For the text-containing cell, return its midpoint in [x, y] coordinate format. 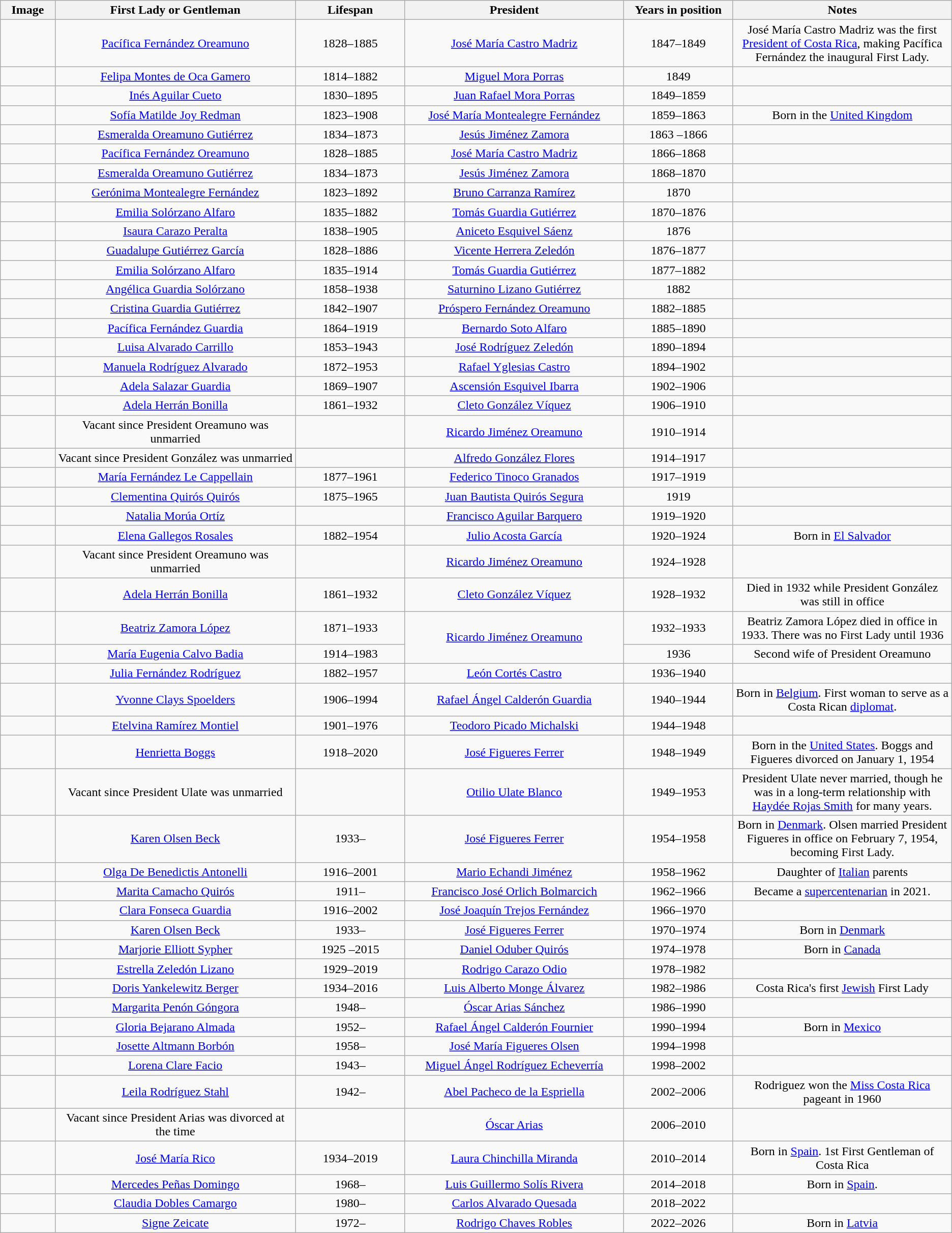
Luis Alberto Monge Álvarez [514, 988]
1994–1998 [678, 1046]
León Cortés Castro [514, 673]
Born in Belgium. First woman to serve as a Costa Rican diplomat. [842, 700]
1972– [350, 1223]
Luis Guillermo Solís Rivera [514, 1184]
1890–1894 [678, 347]
Natalia Morúa Ortíz [175, 516]
Daniel Oduber Quirós [514, 949]
Isaura Carazo Peralta [175, 231]
Juan Rafael Mora Porras [514, 96]
1828–1886 [350, 250]
1966–1970 [678, 911]
Became a supercentenarian in 2021. [842, 891]
1916–2001 [350, 872]
Próspero Fernández Oreamuno [514, 309]
1882 [678, 289]
1871–1933 [350, 628]
1902–1906 [678, 386]
1914–1983 [350, 654]
1940–1944 [678, 700]
José María Montealegre Fernández [514, 115]
1962–1966 [678, 891]
1859–1863 [678, 115]
1942– [350, 1092]
1877–1961 [350, 477]
Julio Acosta García [514, 535]
1869–1907 [350, 386]
1952– [350, 1027]
1885–1890 [678, 328]
Sofía Matilde Joy Redman [175, 115]
1968– [350, 1184]
Bernardo Soto Alfaro [514, 328]
1906–1910 [678, 405]
1835–1914 [350, 270]
Olga De Benedictis Antonelli [175, 872]
1870–1876 [678, 212]
1847–1849 [678, 43]
1911– [350, 891]
1990–1994 [678, 1027]
1870 [678, 192]
Bruno Carranza Ramírez [514, 192]
Mario Echandi Jiménez [514, 872]
1823–1892 [350, 192]
1814–1882 [350, 76]
Luisa Alvarado Carrillo [175, 347]
1830–1895 [350, 96]
1925 –2015 [350, 949]
Clementina Quirós Quirós [175, 496]
1928–1932 [678, 594]
1934–2019 [350, 1158]
1919–1920 [678, 516]
1894–1902 [678, 367]
Miguel Mora Porras [514, 76]
Daughter of Italian parents [842, 872]
1954–1958 [678, 839]
Ascensión Esquivel Ibarra [514, 386]
1914–1917 [678, 458]
Miguel Ángel Rodríguez Echeverría [514, 1066]
Born in Spain. [842, 1184]
2018–2022 [678, 1203]
1936 [678, 654]
1920–1924 [678, 535]
Born in Latvia [842, 1223]
2006–2010 [678, 1125]
1853–1943 [350, 347]
1875–1965 [350, 496]
Marjorie Elliott Sypher [175, 949]
Aniceto Esquivel Sáenz [514, 231]
Rodrigo Carazo Odio [514, 968]
Born in the United States. Boggs and Figueres divorced on January 1, 1954 [842, 752]
1876 [678, 231]
1934–2016 [350, 988]
1958– [350, 1046]
1986–1990 [678, 1007]
Born in El Salvador [842, 535]
Francisco José Orlich Bolmarcich [514, 891]
1948– [350, 1007]
Juan Bautista Quirós Segura [514, 496]
Gerónima Montealegre Fernández [175, 192]
Julia Fernández Rodríguez [175, 673]
1872–1953 [350, 367]
1948–1949 [678, 752]
Josette Altmann Borbón [175, 1046]
Lifespan [350, 10]
1842–1907 [350, 309]
Marita Camacho Quirós [175, 891]
1849 [678, 76]
1916–2002 [350, 911]
Lorena Clare Facio [175, 1066]
1936–1940 [678, 673]
1877–1882 [678, 270]
Image [27, 10]
Died in 1932 while President González was still in office [842, 594]
First Lady or Gentleman [175, 10]
Doris Yankelewitz Berger [175, 988]
Vacant since President Arias was divorced at the time [175, 1125]
Beatriz Zamora López [175, 628]
1868–1870 [678, 173]
Alfredo González Flores [514, 458]
Francisco Aguilar Barquero [514, 516]
Etelvina Ramírez Montiel [175, 726]
Mercedes Peñas Domingo [175, 1184]
José María Figueres Olsen [514, 1046]
Second wife of President Oreamuno [842, 654]
Rafael Ángel Calderón Guardia [514, 700]
Manuela Rodríguez Alvarado [175, 367]
1823–1908 [350, 115]
Saturnino Lizano Gutiérrez [514, 289]
1932–1933 [678, 628]
Cristina Guardia Gutiérrez [175, 309]
Years in position [678, 10]
1882–1954 [350, 535]
Henrietta Boggs [175, 752]
1866–1868 [678, 154]
1929–2019 [350, 968]
Abel Pacheco de la Espriella [514, 1092]
Notes [842, 10]
1943– [350, 1066]
1906–1994 [350, 700]
Elena Gallegos Rosales [175, 535]
1982–1986 [678, 988]
1980– [350, 1203]
Guadalupe Gutiérrez García [175, 250]
José María Castro Madriz was the first President of Costa Rica, making Pacífica Fernández the inaugural First Lady. [842, 43]
Vacant since President González was unmarried [175, 458]
José Joaquín Trejos Fernández [514, 911]
1882–1885 [678, 309]
Born in Denmark. Olsen married President Figueres in office on February 7, 1954, becoming First Lady. [842, 839]
1949–1953 [678, 792]
Inés Aguilar Cueto [175, 96]
Federico Tinoco Granados [514, 477]
Born in Denmark [842, 930]
1901–1976 [350, 726]
Born in Mexico [842, 1027]
1974–1978 [678, 949]
President Ulate never married, though he was in a long-term relationship with Haydée Rojas Smith for many years. [842, 792]
1978–1982 [678, 968]
1998–2002 [678, 1066]
Carlos Alvarado Quesada [514, 1203]
1944–1948 [678, 726]
Born in Canada [842, 949]
Estrella Zeledón Lizano [175, 968]
1882–1957 [350, 673]
Adela Salazar Guardia [175, 386]
1864–1919 [350, 328]
1918–2020 [350, 752]
2002–2006 [678, 1092]
1917–1919 [678, 477]
1838–1905 [350, 231]
Angélica Guardia Solórzano [175, 289]
Laura Chinchilla Miranda [514, 1158]
Otilio Ulate Blanco [514, 792]
Rafael Yglesias Castro [514, 367]
2010–2014 [678, 1158]
Rafael Ángel Calderón Fournier [514, 1027]
Óscar Arias Sánchez [514, 1007]
Felipa Montes de Oca Gamero [175, 76]
Costa Rica's first Jewish First Lady [842, 988]
María Eugenia Calvo Badia [175, 654]
Rodrigo Chaves Robles [514, 1223]
1924–1928 [678, 562]
Yvonne Clays Spoelders [175, 700]
Óscar Arias [514, 1125]
Leila Rodríguez Stahl [175, 1092]
1849–1859 [678, 96]
President [514, 10]
1863 –1866 [678, 134]
1958–1962 [678, 872]
Gloria Bejarano Almada [175, 1027]
Claudia Dobles Camargo [175, 1203]
Beatriz Zamora López died in office in 1933. There was no First Lady until 1936 [842, 628]
María Fernández Le Cappellain [175, 477]
Margarita Penón Góngora [175, 1007]
José María Rico [175, 1158]
Born in Spain. 1st First Gentleman of Costa Rica [842, 1158]
1970–1974 [678, 930]
Born in the United Kingdom [842, 115]
José Rodríguez Zeledón [514, 347]
1835–1882 [350, 212]
Clara Fonseca Guardia [175, 911]
Vicente Herrera Zeledón [514, 250]
Signe Zeicate [175, 1223]
1876–1877 [678, 250]
2014–2018 [678, 1184]
Pacífica Fernández Guardia [175, 328]
Rodriguez won the Miss Costa Rica pageant in 1960 [842, 1092]
Teodoro Picado Michalski [514, 726]
1919 [678, 496]
1910–1914 [678, 431]
Vacant since President Ulate was unmarried [175, 792]
2022–2026 [678, 1223]
1858–1938 [350, 289]
